Output the [X, Y] coordinate of the center of the cell containing the given text.  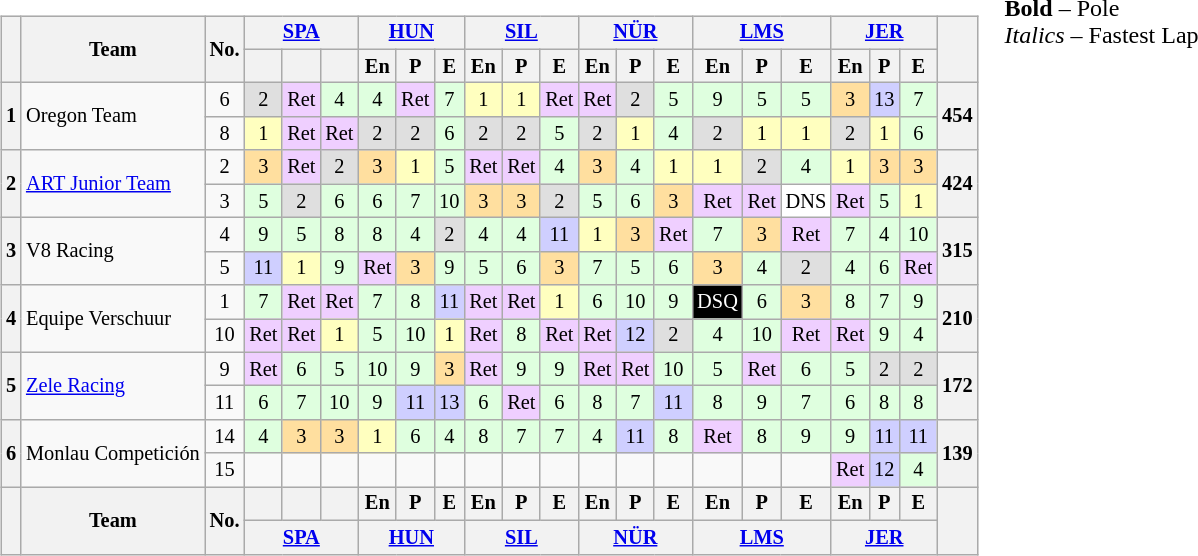
ART Junior Team [113, 184]
139 [957, 454]
DSQ [717, 302]
15 [225, 470]
Zele Racing [113, 386]
Monlau Competición [113, 454]
Equipe Verschuur [113, 318]
DNS [806, 201]
Oregon Team [113, 116]
315 [957, 252]
424 [957, 184]
V8 Racing [113, 252]
454 [957, 116]
14 [225, 437]
172 [957, 386]
210 [957, 318]
